Pinpoint the cell where the given text exists, returning its [X, Y] midpoint coordinate. 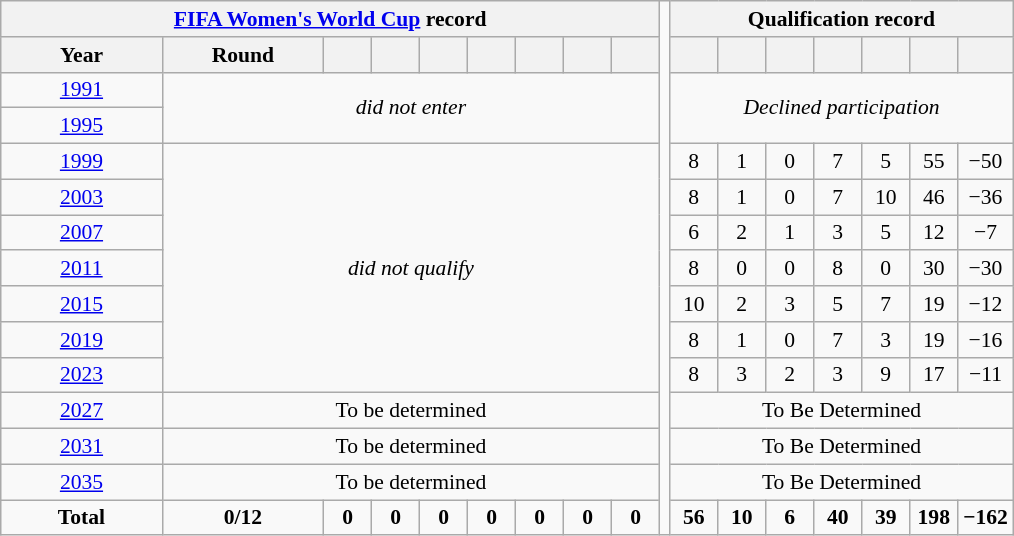
30 [934, 269]
56 [694, 518]
2019 [82, 340]
−16 [986, 340]
Declined participation [842, 108]
2027 [82, 411]
2015 [82, 304]
Total [82, 518]
1991 [82, 90]
−7 [986, 233]
1999 [82, 162]
2007 [82, 233]
−50 [986, 162]
39 [886, 518]
did not qualify [410, 268]
55 [934, 162]
0/12 [242, 518]
−162 [986, 518]
17 [934, 375]
did not enter [410, 108]
−36 [986, 197]
−30 [986, 269]
FIFA Women's World Cup record [330, 19]
198 [934, 518]
1995 [82, 126]
9 [886, 375]
2035 [82, 482]
12 [934, 233]
2023 [82, 375]
−11 [986, 375]
Round [242, 55]
2003 [82, 197]
2031 [82, 447]
2011 [82, 269]
Qualification record [842, 19]
46 [934, 197]
−12 [986, 304]
40 [838, 518]
Year [82, 55]
